Find where the given text appears and provide that cell's center as [x, y] coordinate. 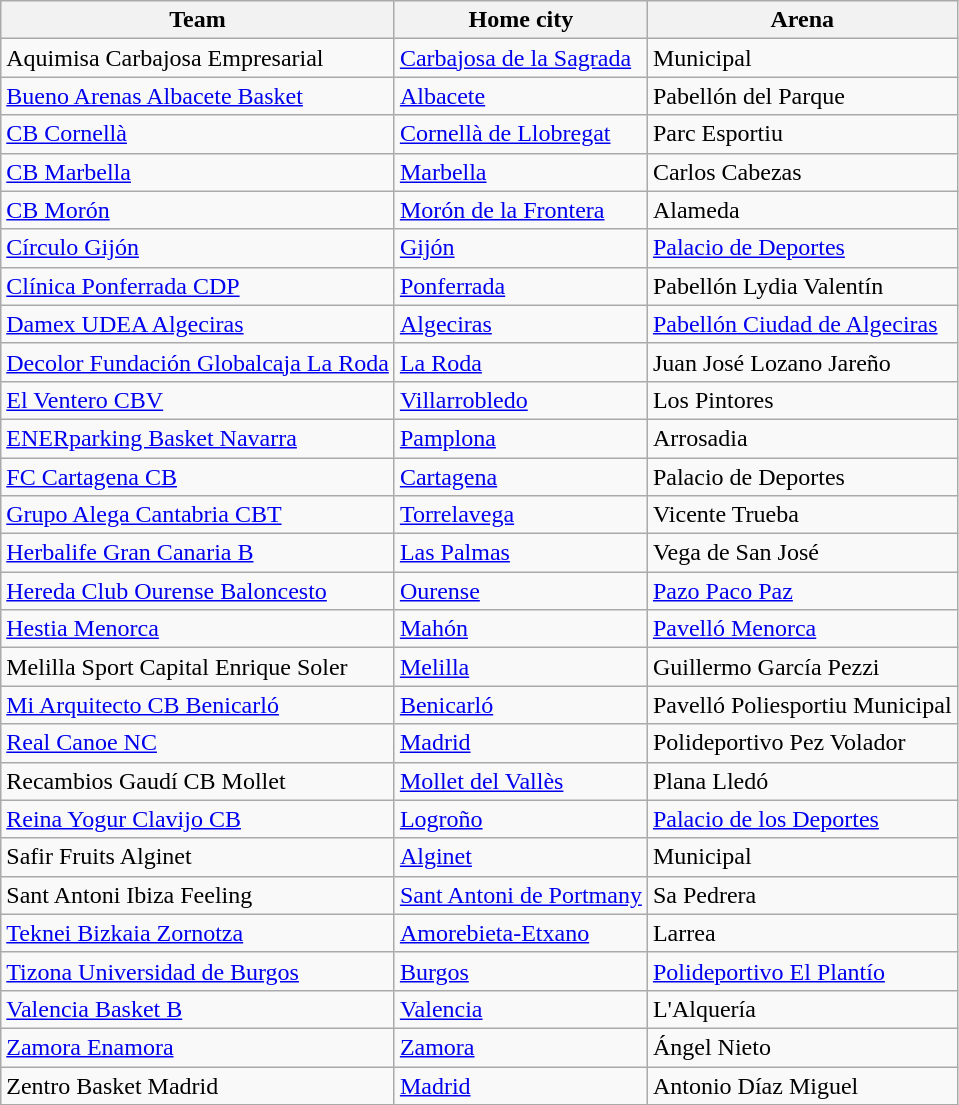
Pabellón del Parque [802, 96]
Zamora [520, 1047]
Pabellón Lydia Valentín [802, 286]
Real Canoe NC [198, 743]
Valencia Basket B [198, 1009]
Melilla [520, 667]
Benicarló [520, 705]
Plana Lledó [802, 781]
ENERparking Basket Navarra [198, 438]
Marbella [520, 172]
Antonio Díaz Miguel [802, 1085]
Algeciras [520, 324]
Ángel Nieto [802, 1047]
Burgos [520, 971]
Mi Arquitecto CB Benicarló [198, 705]
Pamplona [520, 438]
Tizona Universidad de Burgos [198, 971]
Polideportivo El Plantío [802, 971]
Pabellón Ciudad de Algeciras [802, 324]
CB Marbella [198, 172]
Larrea [802, 933]
Valencia [520, 1009]
Vega de San José [802, 553]
Arena [802, 20]
Recambios Gaudí CB Mollet [198, 781]
Logroño [520, 819]
Círculo Gijón [198, 248]
Amorebieta-Etxano [520, 933]
Hestia Menorca [198, 629]
Teknei Bizkaia Zornotza [198, 933]
Alameda [802, 210]
Las Palmas [520, 553]
Carbajosa de la Sagrada [520, 58]
Guillermo García Pezzi [802, 667]
Zamora Enamora [198, 1047]
Cartagena [520, 477]
Team [198, 20]
Carlos Cabezas [802, 172]
Pavelló Poliesportiu Municipal [802, 705]
Reina Yogur Clavijo CB [198, 819]
Damex UDEA Algeciras [198, 324]
Hereda Club Ourense Baloncesto [198, 591]
Sa Pedrera [802, 895]
Grupo Alega Cantabria CBT [198, 515]
Villarrobledo [520, 400]
Gijón [520, 248]
El Ventero CBV [198, 400]
Arrosadia [802, 438]
Mahón [520, 629]
Cornellà de Llobregat [520, 134]
Herbalife Gran Canaria B [198, 553]
Pavelló Menorca [802, 629]
Zentro Basket Madrid [198, 1085]
Ponferrada [520, 286]
Safir Fruits Alginet [198, 857]
CB Morón [198, 210]
Home city [520, 20]
Polideportivo Pez Volador [802, 743]
Decolor Fundación Globalcaja La Roda [198, 362]
Torrelavega [520, 515]
Clínica Ponferrada CDP [198, 286]
Los Pintores [802, 400]
Sant Antoni Ibiza Feeling [198, 895]
CB Cornellà [198, 134]
Parc Esportiu [802, 134]
Albacete [520, 96]
Juan José Lozano Jareño [802, 362]
Palacio de los Deportes [802, 819]
Bueno Arenas Albacete Basket [198, 96]
Vicente Trueba [802, 515]
L'Alquería [802, 1009]
FC Cartagena CB [198, 477]
Aquimisa Carbajosa Empresarial [198, 58]
Pazo Paco Paz [802, 591]
La Roda [520, 362]
Ourense [520, 591]
Alginet [520, 857]
Melilla Sport Capital Enrique Soler [198, 667]
Sant Antoni de Portmany [520, 895]
Morón de la Frontera [520, 210]
Mollet del Vallès [520, 781]
